For the text-containing cell, return its midpoint in (X, Y) coordinate format. 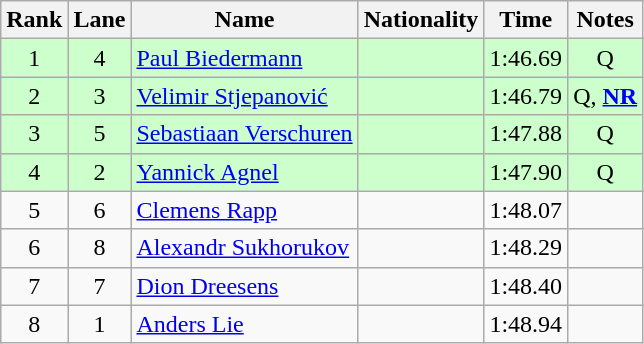
Velimir Stjepanović (244, 96)
1:46.69 (526, 58)
Yannick Agnel (244, 172)
Anders Lie (244, 324)
Rank (34, 20)
1:47.90 (526, 172)
Time (526, 20)
1:48.94 (526, 324)
Lane (100, 20)
1:48.07 (526, 210)
Dion Dreesens (244, 286)
1:48.29 (526, 248)
1:46.79 (526, 96)
Notes (606, 20)
Name (244, 20)
1:47.88 (526, 134)
Nationality (421, 20)
Alexandr Sukhorukov (244, 248)
Clemens Rapp (244, 210)
Sebastiaan Verschuren (244, 134)
Paul Biedermann (244, 58)
Q, NR (606, 96)
1:48.40 (526, 286)
